Find where the given text appears and provide that cell's center as (X, Y) coordinate. 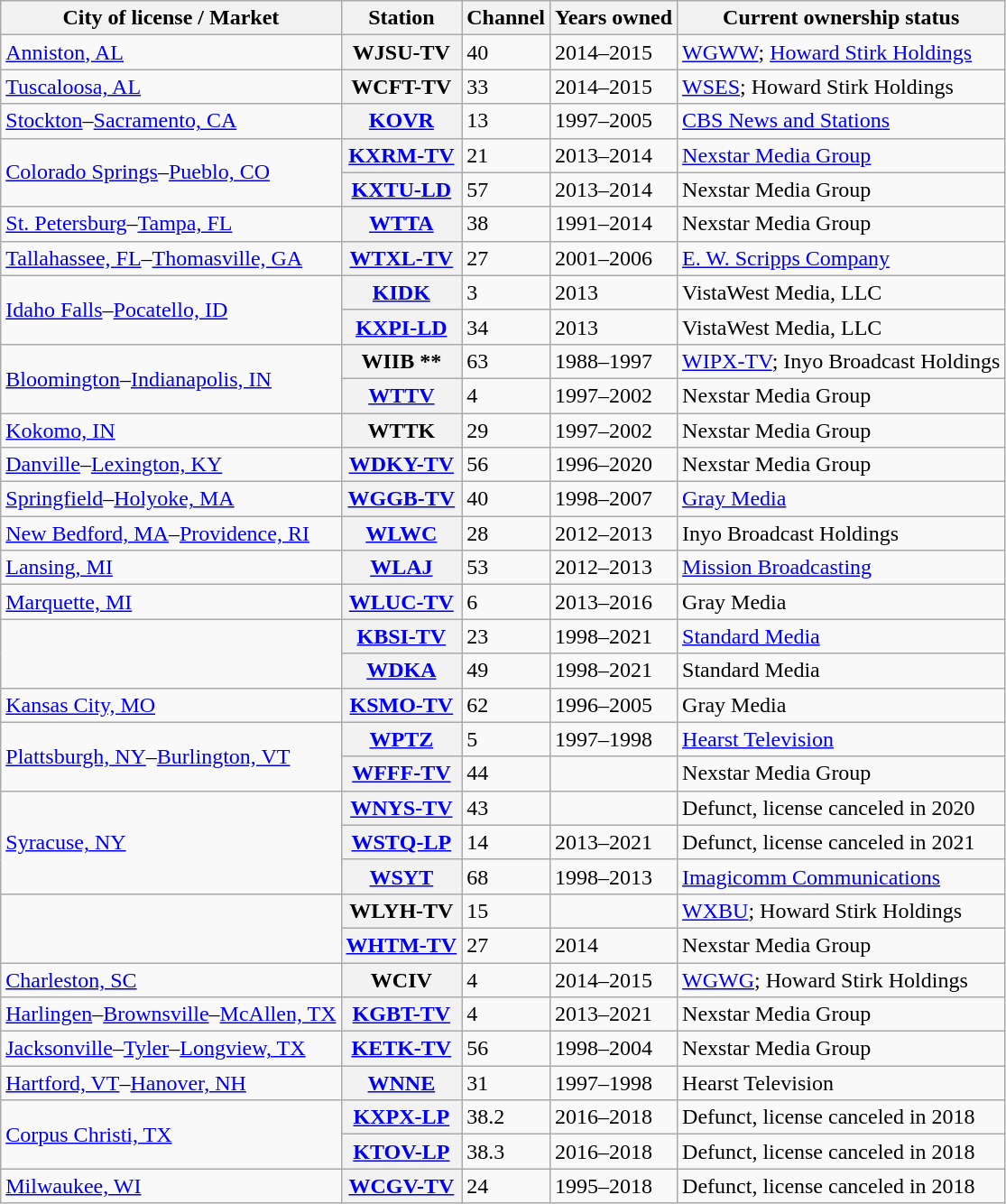
Anniston, AL (171, 52)
Plattsburgh, NY–Burlington, VT (171, 756)
13 (506, 121)
Milwaukee, WI (171, 1186)
2014 (614, 945)
WCFT-TV (401, 87)
WGWG; Howard Stirk Holdings (841, 979)
KSMO-TV (401, 705)
57 (506, 190)
33 (506, 87)
14 (506, 842)
Stockton–Sacramento, CA (171, 121)
1996–2005 (614, 705)
City of license / Market (171, 18)
WLUC-TV (401, 602)
St. Petersburg–Tampa, FL (171, 224)
Station (401, 18)
21 (506, 155)
Kokomo, IN (171, 431)
WIPX-TV; Inyo Broadcast Holdings (841, 361)
WXBU; Howard Stirk Holdings (841, 911)
WTXL-TV (401, 258)
KXRM-TV (401, 155)
5 (506, 739)
WTTK (401, 431)
WDKA (401, 671)
62 (506, 705)
Bloomington–Indianapolis, IN (171, 378)
CBS News and Stations (841, 121)
KOVR (401, 121)
E. W. Scripps Company (841, 258)
Channel (506, 18)
WSES; Howard Stirk Holdings (841, 87)
24 (506, 1186)
WTTA (401, 224)
53 (506, 568)
KIDK (401, 292)
Harlingen–Brownsville–McAllen, TX (171, 1014)
KXTU-LD (401, 190)
1996–2020 (614, 465)
WPTZ (401, 739)
WLAJ (401, 568)
WGWW; Howard Stirk Holdings (841, 52)
1988–1997 (614, 361)
Mission Broadcasting (841, 568)
WNYS-TV (401, 808)
49 (506, 671)
WNNE (401, 1083)
Tuscaloosa, AL (171, 87)
Hartford, VT–Hanover, NH (171, 1083)
29 (506, 431)
Defunct, license canceled in 2021 (841, 842)
WLWC (401, 533)
1997–2005 (614, 121)
WFFF-TV (401, 773)
WIIB ** (401, 361)
Imagicomm Communications (841, 876)
23 (506, 636)
KXPI-LD (401, 327)
Idaho Falls–Pocatello, ID (171, 310)
38.3 (506, 1152)
28 (506, 533)
Colorado Springs–Pueblo, CO (171, 172)
43 (506, 808)
New Bedford, MA–Providence, RI (171, 533)
Danville–Lexington, KY (171, 465)
31 (506, 1083)
2001–2006 (614, 258)
3 (506, 292)
1998–2013 (614, 876)
WDKY-TV (401, 465)
1991–2014 (614, 224)
1998–2004 (614, 1049)
Defunct, license canceled in 2020 (841, 808)
38 (506, 224)
Lansing, MI (171, 568)
WGGB-TV (401, 499)
15 (506, 911)
WCGV-TV (401, 1186)
KETK-TV (401, 1049)
38.2 (506, 1117)
34 (506, 327)
Jacksonville–Tyler–Longview, TX (171, 1049)
Current ownership status (841, 18)
1995–2018 (614, 1186)
KBSI-TV (401, 636)
6 (506, 602)
Charleston, SC (171, 979)
KXPX-LP (401, 1117)
WHTM-TV (401, 945)
Inyo Broadcast Holdings (841, 533)
2013–2016 (614, 602)
WTTV (401, 395)
WCIV (401, 979)
WLYH-TV (401, 911)
Tallahassee, FL–Thomasville, GA (171, 258)
WSYT (401, 876)
KGBT-TV (401, 1014)
Years owned (614, 18)
Syracuse, NY (171, 842)
WJSU-TV (401, 52)
68 (506, 876)
KTOV-LP (401, 1152)
Kansas City, MO (171, 705)
Marquette, MI (171, 602)
WSTQ-LP (401, 842)
Springfield–Holyoke, MA (171, 499)
63 (506, 361)
44 (506, 773)
Corpus Christi, TX (171, 1135)
1998–2007 (614, 499)
